Identify which cell holds the provided text, then report its (X, Y) central coordinate. 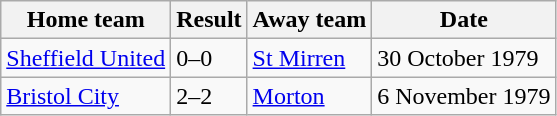
Result (209, 20)
Morton (310, 96)
Away team (310, 20)
30 October 1979 (464, 58)
6 November 1979 (464, 96)
Home team (86, 20)
St Mirren (310, 58)
0–0 (209, 58)
Date (464, 20)
Bristol City (86, 96)
Sheffield United (86, 58)
2–2 (209, 96)
